Identify which cell holds the provided text, then report its (X, Y) central coordinate. 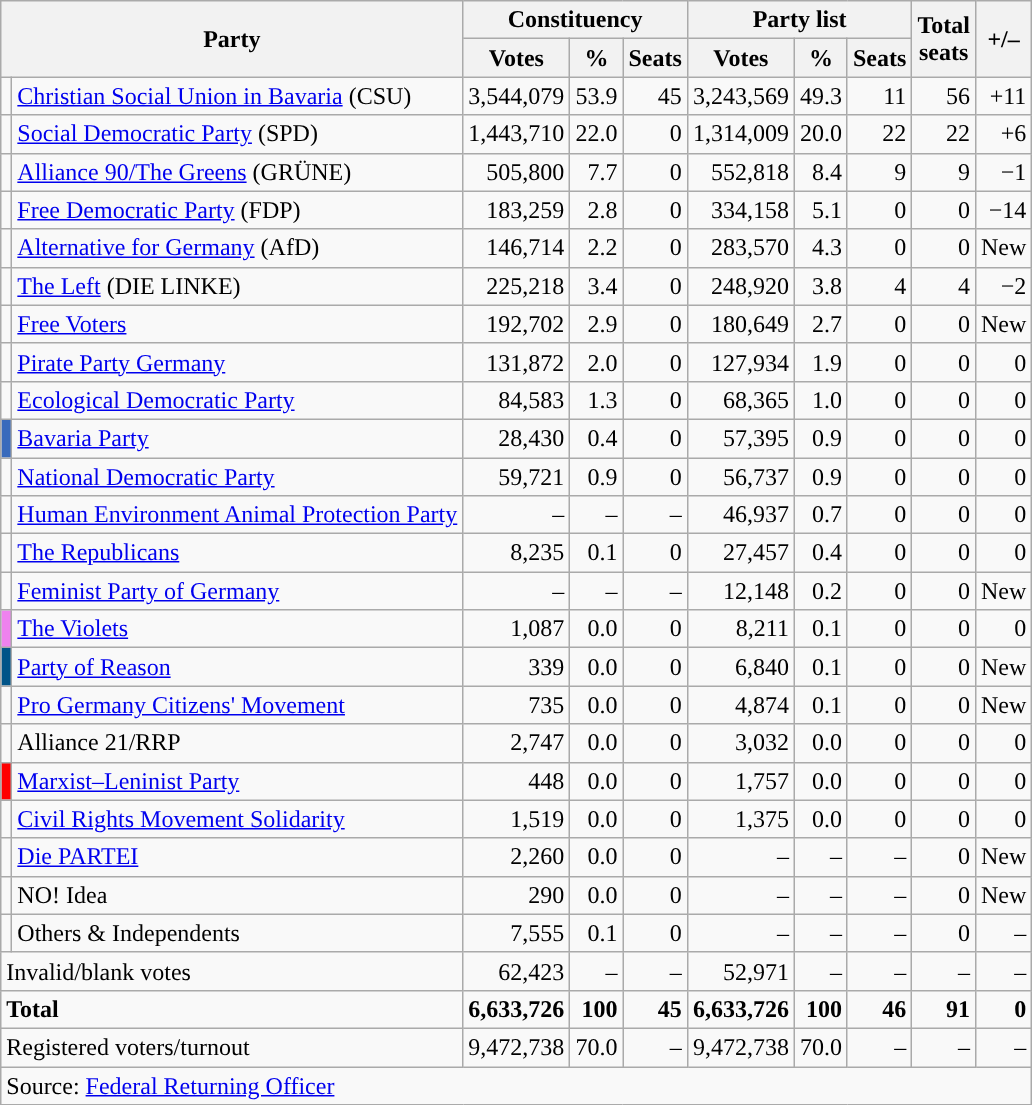
Free Democratic Party (FDP) (238, 210)
56 (944, 96)
Alliance 21/RRP (238, 743)
46 (879, 1009)
5.1 (820, 210)
1,087 (516, 629)
Christian Social Union in Bavaria (CSU) (238, 96)
183,259 (516, 210)
1.3 (596, 400)
7,555 (516, 933)
505,800 (516, 172)
290 (516, 895)
0.7 (820, 515)
Party list (800, 20)
−2 (1003, 286)
248,920 (740, 286)
283,570 (740, 248)
4,874 (740, 705)
7.7 (596, 172)
62,423 (516, 971)
The Left (DIE LINKE) (238, 286)
146,714 (516, 248)
12,148 (740, 591)
22.0 (596, 134)
Pirate Party Germany (238, 362)
3.8 (820, 286)
49.3 (820, 96)
1,519 (516, 819)
8,235 (516, 553)
20.0 (820, 134)
735 (516, 705)
27,457 (740, 553)
Free Voters (238, 324)
180,649 (740, 324)
Bavaria Party (238, 438)
Alternative for Germany (AfD) (238, 248)
National Democratic Party (238, 477)
2,260 (516, 857)
1,375 (740, 819)
56,737 (740, 477)
334,158 (740, 210)
−14 (1003, 210)
1.9 (820, 362)
The Violets (238, 629)
52,971 (740, 971)
192,702 (516, 324)
8.4 (820, 172)
3.4 (596, 286)
11 (879, 96)
Registered voters/turnout (232, 1047)
3,544,079 (516, 96)
NO! Idea (238, 895)
84,583 (516, 400)
2.8 (596, 210)
57,395 (740, 438)
1,443,710 (516, 134)
2.0 (596, 362)
Invalid/blank votes (232, 971)
+11 (1003, 96)
Die PARTEI (238, 857)
8,211 (740, 629)
28,430 (516, 438)
2.2 (596, 248)
1,314,009 (740, 134)
2.9 (596, 324)
Alliance 90/The Greens (GRÜNE) (238, 172)
Totalseats (944, 39)
+/– (1003, 39)
131,872 (516, 362)
Party of Reason (238, 667)
46,937 (740, 515)
3,032 (740, 743)
0.2 (820, 591)
2,747 (516, 743)
91 (944, 1009)
225,218 (516, 286)
3,243,569 (740, 96)
1.0 (820, 400)
53.9 (596, 96)
Source: Federal Returning Officer (516, 1085)
Others & Independents (238, 933)
The Republicans (238, 553)
Civil Rights Movement Solidarity (238, 819)
68,365 (740, 400)
1,757 (740, 781)
Ecological Democratic Party (238, 400)
Human Environment Animal Protection Party (238, 515)
59,721 (516, 477)
+6 (1003, 134)
Party (232, 39)
Pro Germany Citizens' Movement (238, 705)
Feminist Party of Germany (238, 591)
6,840 (740, 667)
−1 (1003, 172)
Social Democratic Party (SPD) (238, 134)
Total (232, 1009)
127,934 (740, 362)
552,818 (740, 172)
339 (516, 667)
2.7 (820, 324)
448 (516, 781)
Constituency (576, 20)
4.3 (820, 248)
Marxist–Leninist Party (238, 781)
